Return the [X, Y] coordinate for the center point of the cell that contains the specified text.  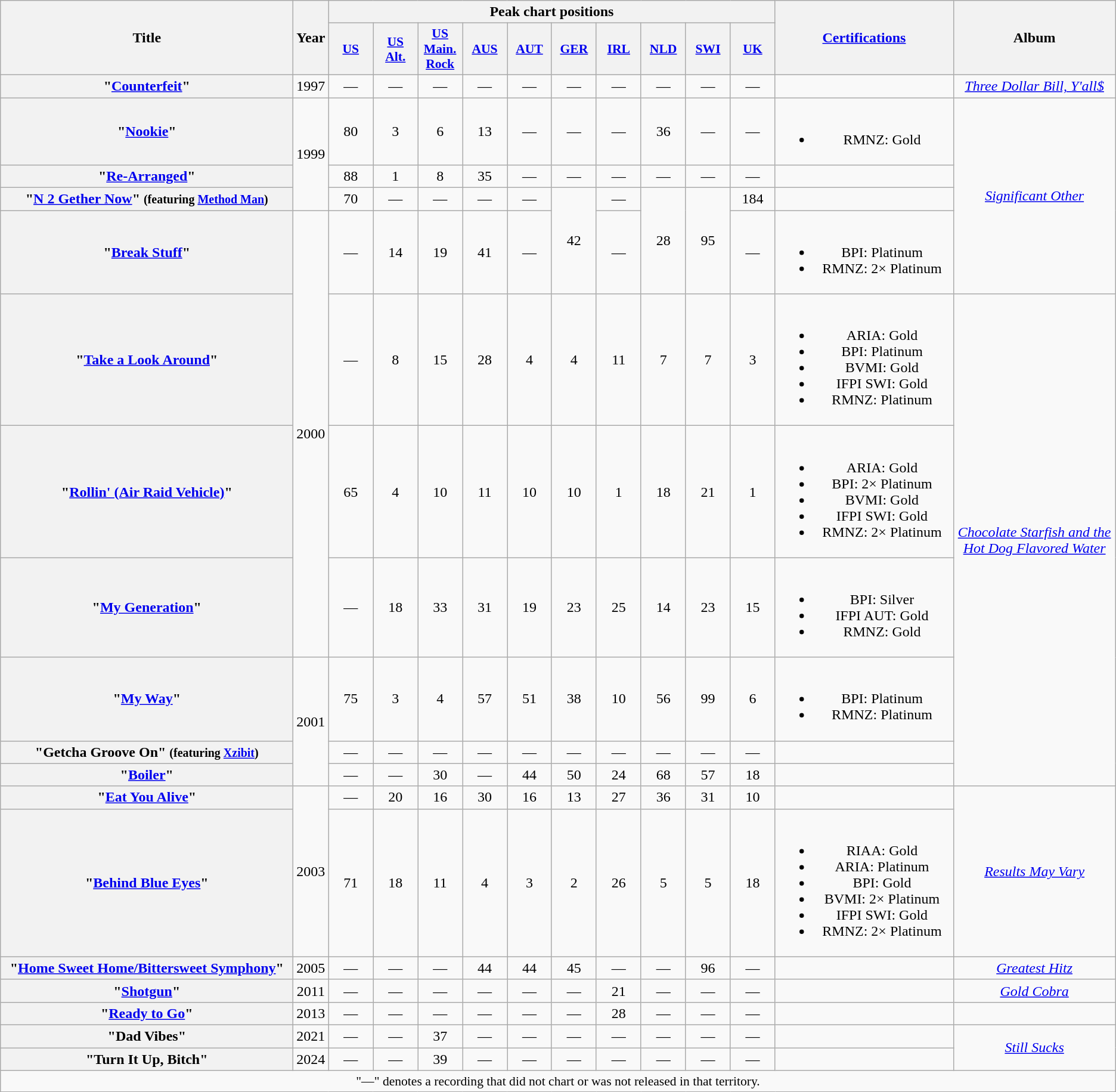
99 [708, 699]
"Ready to Go" [147, 1013]
25 [619, 607]
65 [351, 491]
38 [573, 699]
"Home Sweet Home/Bittersweet Symphony" [147, 968]
"My Way" [147, 699]
2000 [311, 434]
27 [619, 797]
GER [573, 49]
35 [485, 177]
"Getcha Groove On" (featuring Xzibit) [147, 752]
"Nookie" [147, 131]
"Take a Look Around" [147, 360]
75 [351, 699]
"Shotgun" [147, 991]
BPI: PlatinumRMNZ: Platinum [864, 699]
IRL [619, 49]
RIAA: GoldARIA: PlatinumBPI: GoldBVMI: 2× PlatinumIFPI SWI: GoldRMNZ: 2× Platinum [864, 883]
1999 [311, 154]
2 [573, 883]
45 [573, 968]
96 [708, 968]
71 [351, 883]
39 [440, 1059]
AUS [485, 49]
Results May Vary [1034, 871]
"Dad Vibes" [147, 1036]
Certifications [864, 38]
Greatest Hitz [1034, 968]
"N 2 Gether Now" (featuring Method Man) [147, 199]
51 [529, 699]
42 [573, 241]
2005 [311, 968]
80 [351, 131]
US [351, 49]
70 [351, 199]
88 [351, 177]
"My Generation" [147, 607]
2024 [311, 1059]
33 [440, 607]
SWI [708, 49]
Gold Cobra [1034, 991]
Still Sucks [1034, 1047]
"Turn It Up, Bitch" [147, 1059]
50 [573, 775]
41 [485, 252]
Chocolate Starfish and the Hot Dog Flavored Water [1034, 540]
56 [663, 699]
2003 [311, 871]
Significant Other [1034, 196]
26 [619, 883]
ARIA: GoldBPI: PlatinumBVMI: GoldIFPI SWI: GoldRMNZ: Platinum [864, 360]
USAlt. [396, 49]
NLD [663, 49]
2021 [311, 1036]
2013 [311, 1013]
2011 [311, 991]
BPI: SilverIFPI AUT: GoldRMNZ: Gold [864, 607]
Title [147, 38]
BPI: PlatinumRMNZ: 2× Platinum [864, 252]
95 [708, 241]
"Break Stuff" [147, 252]
USMain. Rock [440, 49]
20 [396, 797]
"Behind Blue Eyes" [147, 883]
184 [752, 199]
"—" denotes a recording that did not chart or was not released in that territory. [558, 1081]
"Counterfeit" [147, 86]
"Boiler" [147, 775]
1997 [311, 86]
"Eat You Alive" [147, 797]
24 [619, 775]
AUT [529, 49]
Album [1034, 38]
RMNZ: Gold [864, 131]
37 [440, 1036]
2001 [311, 722]
Year [311, 38]
ARIA: GoldBPI: 2× PlatinumBVMI: GoldIFPI SWI: GoldRMNZ: 2× Platinum [864, 491]
UK [752, 49]
Three Dollar Bill, Y'all$ [1034, 86]
68 [663, 775]
"Rollin' (Air Raid Vehicle)" [147, 491]
"Re-Arranged" [147, 177]
Peak chart positions [552, 12]
